Return (X, Y) of the center of cell containing provided text 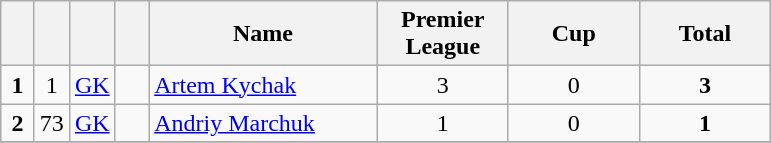
Cup (574, 34)
2 (18, 123)
73 (52, 123)
Andriy Marchuk (264, 123)
Total (704, 34)
Name (264, 34)
Artem Kychak (264, 85)
Premier League (442, 34)
